Find where the given text appears and provide that cell's center as [x, y] coordinate. 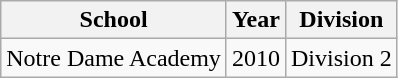
Division 2 [341, 58]
2010 [256, 58]
Year [256, 20]
School [114, 20]
Division [341, 20]
Notre Dame Academy [114, 58]
